Return the (x, y) coordinate for the center point of the cell that contains the specified text.  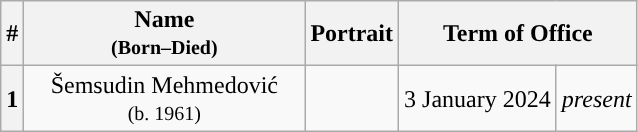
Name(Born–Died) (164, 34)
Šemsudin Mehmedović(b. 1961) (164, 98)
Term of Office (518, 34)
1 (12, 98)
Portrait (352, 34)
present (596, 98)
3 January 2024 (478, 98)
# (12, 34)
